For the text-containing cell, return its midpoint in [x, y] coordinate format. 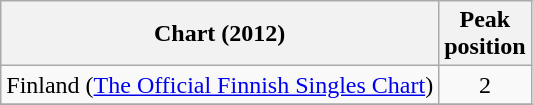
2 [485, 85]
Finland (The Official Finnish Singles Chart) [220, 85]
Peakposition [485, 34]
Chart (2012) [220, 34]
